Scan for the cell matching the given text and deliver its (x, y) coordinate at center. 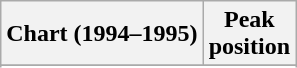
Chart (1994–1995) (102, 34)
Peakposition (249, 34)
